Locate the cell with the specified text and output its [x, y] center coordinate. 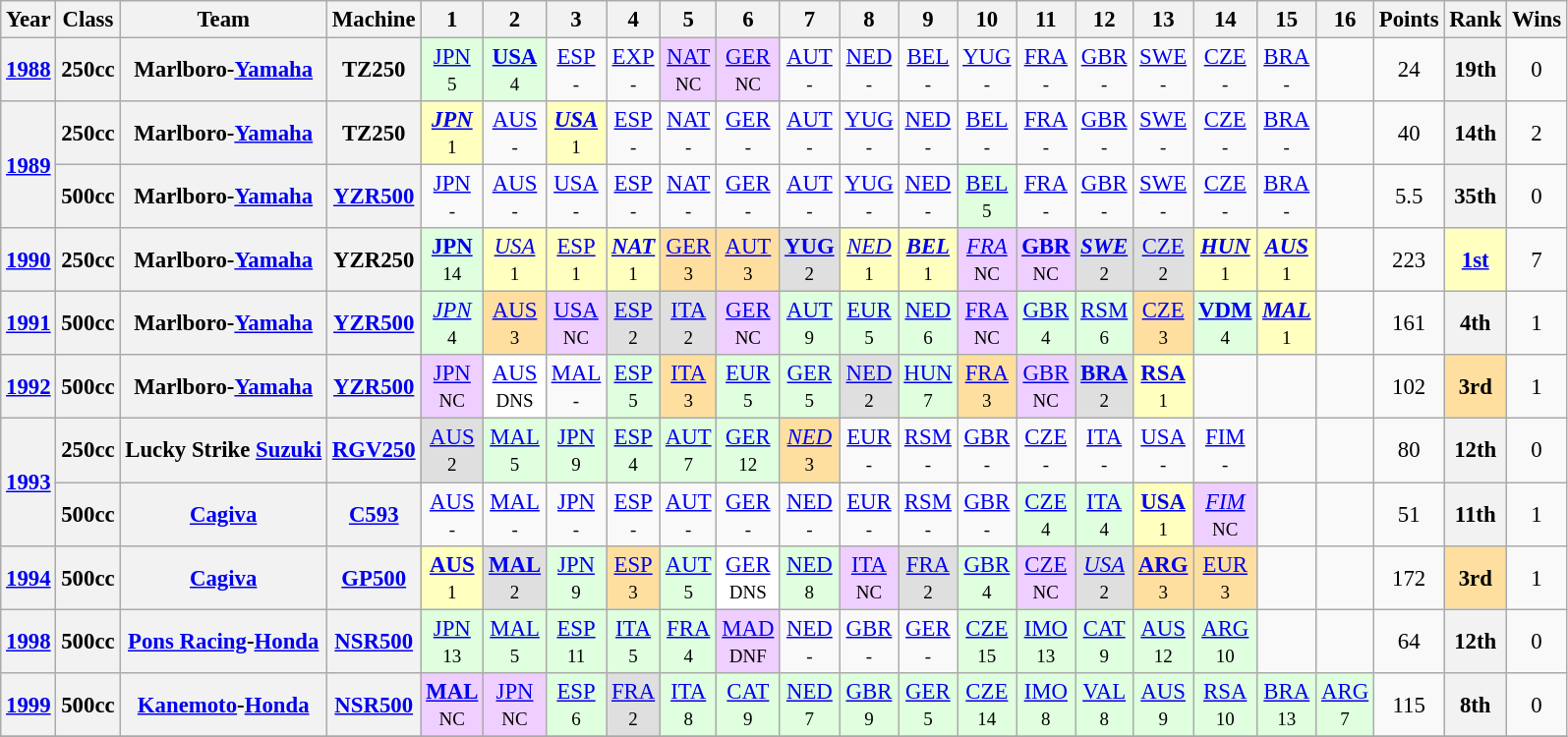
14 [1225, 20]
1st [1476, 259]
Team [224, 20]
ITA- [1105, 450]
ESP2 [633, 324]
YZR250 [374, 259]
GP500 [374, 578]
ESP6 [576, 704]
NED8 [810, 578]
ITA8 [688, 704]
AUT5 [688, 578]
FIM- [1225, 450]
IMO8 [1046, 704]
14th [1476, 134]
8 [869, 20]
AUS3 [515, 324]
1990 [29, 259]
ESP11 [576, 641]
JPN14 [452, 259]
BEL5 [987, 197]
CZENC [1046, 578]
CZE14 [987, 704]
172 [1408, 578]
MALNC [452, 704]
Lucky Strike Suzuki [224, 450]
115 [1408, 704]
FRA4 [688, 641]
NED6 [928, 324]
1992 [29, 387]
FRA3 [987, 387]
AUS9 [1164, 704]
15 [1287, 20]
USA2 [1105, 578]
USA4 [515, 71]
RSA1 [1164, 387]
9 [928, 20]
Wins [1538, 20]
ITA2 [688, 324]
24 [1408, 71]
MAL1 [1287, 324]
CZE2 [1164, 259]
Points [1408, 20]
VDM4 [1225, 324]
FIMNC [1225, 515]
Kanemoto-Honda [224, 704]
AUSDNS [515, 387]
RSA10 [1225, 704]
JPN1 [452, 134]
USANC [576, 324]
BRA2 [1105, 387]
11th [1476, 515]
AUT3 [748, 259]
MADDNF [748, 641]
4 [633, 20]
AUT9 [810, 324]
161 [1408, 324]
1998 [29, 641]
HUN7 [928, 387]
GBR9 [869, 704]
ARG10 [1225, 641]
102 [1408, 387]
IMO13 [1046, 641]
SWE2 [1105, 259]
Machine [374, 20]
AUT7 [688, 450]
1988 [29, 71]
51 [1408, 515]
EXP- [633, 71]
MAL2 [515, 578]
EUR3 [1225, 578]
GERDNS [748, 578]
1993 [29, 482]
Year [29, 20]
223 [1408, 259]
Pons Racing-Honda [224, 641]
NAT1 [633, 259]
1994 [29, 578]
1999 [29, 704]
16 [1345, 20]
JPN5 [452, 71]
6 [748, 20]
ESP5 [633, 387]
80 [1408, 450]
5 [688, 20]
64 [1408, 641]
GER12 [748, 450]
JPN4 [452, 324]
ITA3 [688, 387]
NED1 [869, 259]
35th [1476, 197]
VAL8 [1105, 704]
4th [1476, 324]
ARG3 [1164, 578]
HUN1 [1225, 259]
40 [1408, 134]
Class [88, 20]
ITANC [869, 578]
BEL1 [928, 259]
RGV250 [374, 450]
19th [1476, 71]
BRA13 [1287, 704]
11 [1046, 20]
CZE3 [1164, 324]
YUG2 [810, 259]
1991 [29, 324]
AUS12 [1164, 641]
GER3 [688, 259]
NATNC [688, 71]
RSM6 [1105, 324]
JPN13 [452, 641]
ITA5 [633, 641]
ESP4 [633, 450]
NED7 [810, 704]
ESP1 [576, 259]
13 [1164, 20]
12 [1105, 20]
NED3 [810, 450]
1989 [29, 165]
CZE4 [1046, 515]
CZE15 [987, 641]
AUS2 [452, 450]
10 [987, 20]
3 [576, 20]
ARG7 [1345, 704]
C593 [374, 515]
8th [1476, 704]
Rank [1476, 20]
5.5 [1408, 197]
NED2 [869, 387]
ESP3 [633, 578]
ITA4 [1105, 515]
